Search for the cell housing the specified text and yield its [x, y] center coordinate. 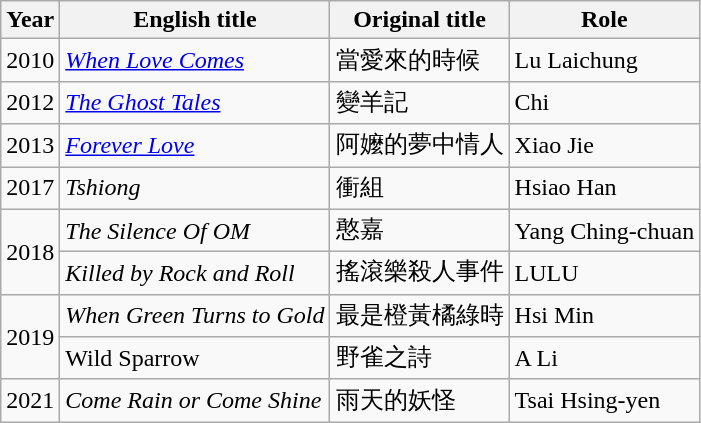
The Ghost Tales [195, 102]
2019 [30, 336]
Forever Love [195, 146]
搖滾樂殺人事件 [420, 274]
2018 [30, 252]
Year [30, 20]
最是橙黃橘綠時 [420, 316]
When Green Turns to Gold [195, 316]
Chi [604, 102]
Come Rain or Come Shine [195, 400]
當愛來的時候 [420, 60]
The Silence Of OM [195, 230]
衝組 [420, 188]
Yang Ching-chuan [604, 230]
Killed by Rock and Roll [195, 274]
憨嘉 [420, 230]
變羊記 [420, 102]
Xiao Jie [604, 146]
LULU [604, 274]
阿嬤的夢中情人 [420, 146]
Original title [420, 20]
2013 [30, 146]
A Li [604, 358]
English title [195, 20]
Tsai Hsing-yen [604, 400]
Role [604, 20]
Hsi Min [604, 316]
Tshiong [195, 188]
2012 [30, 102]
When Love Comes [195, 60]
2021 [30, 400]
雨天的妖怪 [420, 400]
2010 [30, 60]
2017 [30, 188]
Wild Sparrow [195, 358]
Hsiao Han [604, 188]
Lu Laichung [604, 60]
野雀之詩 [420, 358]
